Pinpoint the cell where the given text exists, returning its [X, Y] midpoint coordinate. 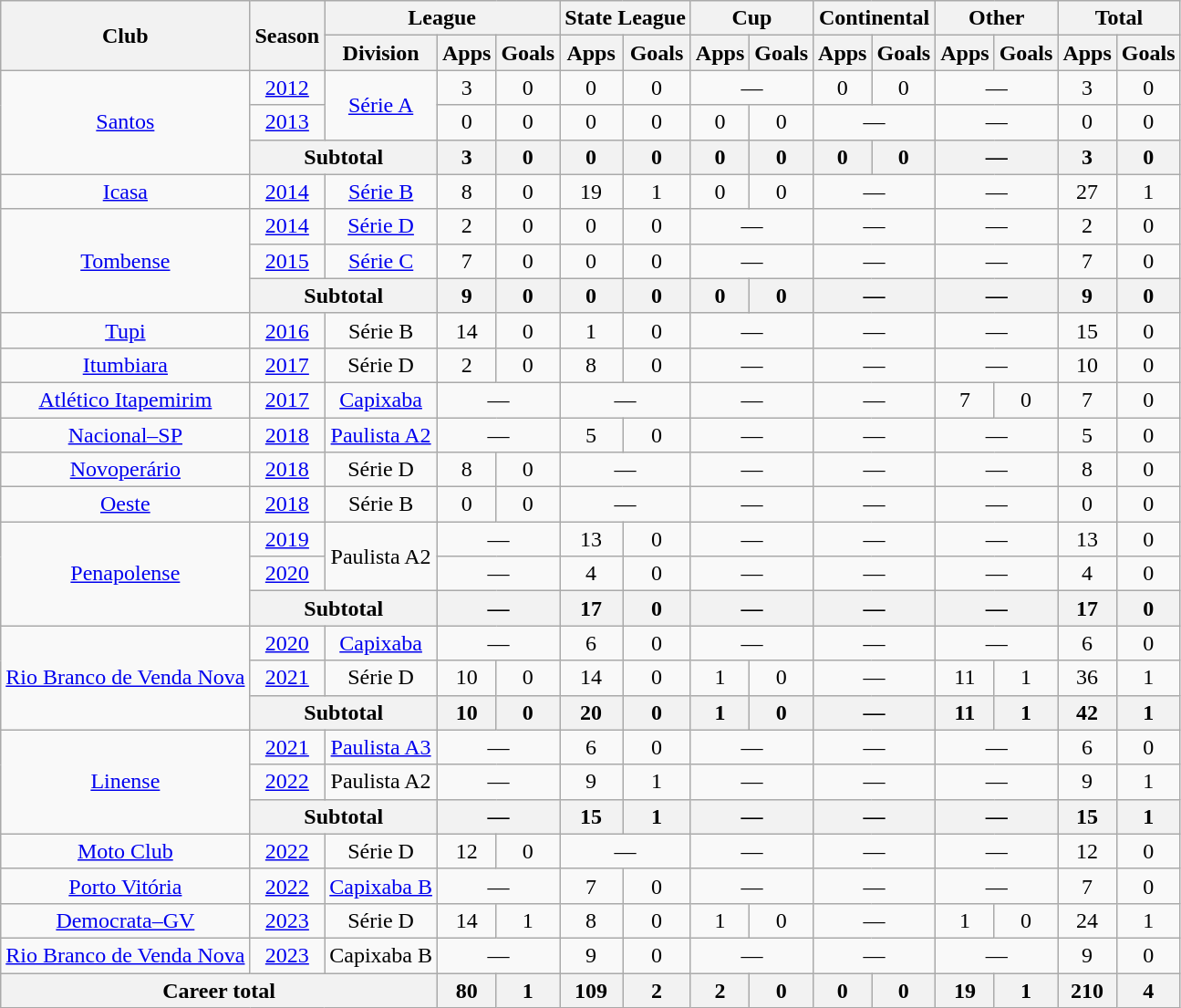
2012 [287, 88]
Democrata–GV [126, 920]
2016 [287, 330]
Atlético Itapemirim [126, 400]
Career total [219, 990]
League [442, 18]
Tupi [126, 330]
State League [626, 18]
Club [126, 36]
20 [591, 712]
Penapolense [126, 574]
Total [1119, 18]
42 [1087, 712]
Série C [381, 261]
210 [1087, 990]
Cup [751, 18]
Novoperário [126, 470]
27 [1087, 192]
Continental [875, 18]
Other [997, 18]
Itumbiara [126, 365]
Nacional–SP [126, 435]
Tombense [126, 261]
Paulista A3 [381, 747]
Santos [126, 122]
2013 [287, 122]
Porto Vitória [126, 886]
Oeste [126, 504]
36 [1087, 678]
Linense [126, 782]
80 [466, 990]
24 [1087, 920]
Icasa [126, 192]
Division [381, 53]
109 [591, 990]
2015 [287, 261]
2019 [287, 539]
Série A [381, 105]
Season [287, 36]
Moto Club [126, 851]
